Scan for the cell matching the given text and deliver its [x, y] coordinate at center. 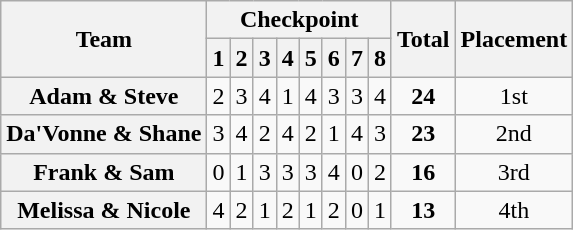
Total [423, 39]
3rd [514, 172]
7 [356, 58]
16 [423, 172]
2nd [514, 134]
4th [514, 210]
23 [423, 134]
5 [310, 58]
24 [423, 96]
Da'Vonne & Shane [104, 134]
Checkpoint [299, 20]
Placement [514, 39]
Adam & Steve [104, 96]
Frank & Sam [104, 172]
8 [380, 58]
1st [514, 96]
6 [334, 58]
Melissa & Nicole [104, 210]
13 [423, 210]
Team [104, 39]
